Extract the (x, y) coordinate from the center of the cell holding the provided text.  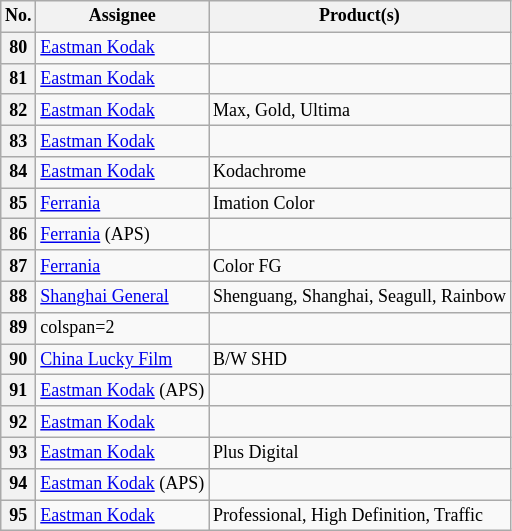
81 (18, 78)
84 (18, 172)
94 (18, 484)
85 (18, 204)
Product(s) (360, 16)
China Lucky Film (122, 360)
No. (18, 16)
B/W SHD (360, 360)
93 (18, 452)
Kodachrome (360, 172)
87 (18, 266)
Imation Color (360, 204)
86 (18, 234)
Color FG (360, 266)
Ferrania (APS) (122, 234)
90 (18, 360)
89 (18, 328)
colspan=2 (122, 328)
Max, Gold, Ultima (360, 110)
91 (18, 390)
83 (18, 140)
Shanghai General (122, 296)
Professional, High Definition, Traffic (360, 516)
82 (18, 110)
88 (18, 296)
80 (18, 48)
Shenguang, Shanghai, Seagull, Rainbow (360, 296)
95 (18, 516)
Plus Digital (360, 452)
92 (18, 422)
Assignee (122, 16)
